Locate the cell with the specified text and output its [x, y] center coordinate. 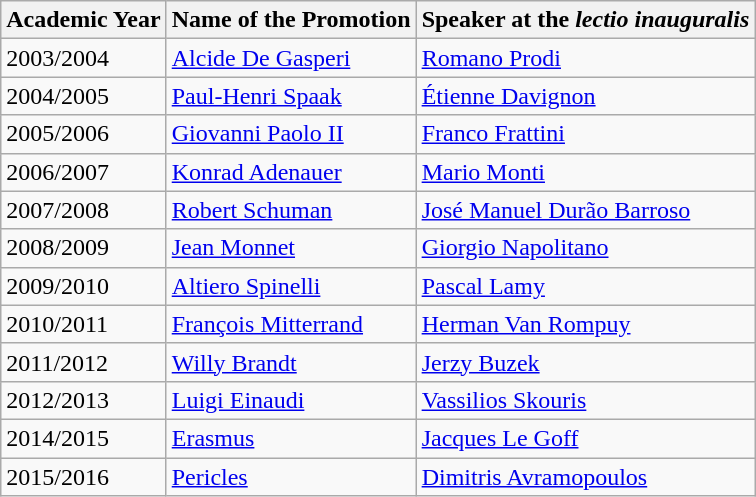
Dimitris Avramopoulos [586, 477]
Étienne Davignon [586, 96]
Jerzy Buzek [586, 362]
Konrad Adenauer [291, 172]
Luigi Einaudi [291, 400]
2014/2015 [84, 438]
Robert Schuman [291, 210]
2003/2004 [84, 58]
Alcide De Gasperi [291, 58]
Academic Year [84, 20]
Jacques Le Goff [586, 438]
2015/2016 [84, 477]
2007/2008 [84, 210]
Giorgio Napolitano [586, 248]
Altiero Spinelli [291, 286]
Vassilios Skouris [586, 400]
2011/2012 [84, 362]
Pascal Lamy [586, 286]
Giovanni Paolo II [291, 134]
2010/2011 [84, 324]
Paul-Henri Spaak [291, 96]
Franco Frattini [586, 134]
2012/2013 [84, 400]
Herman Van Rompuy [586, 324]
2006/2007 [84, 172]
Erasmus [291, 438]
Speaker at the lectio inauguralis [586, 20]
2008/2009 [84, 248]
Mario Monti [586, 172]
Jean Monnet [291, 248]
François Mitterrand [291, 324]
José Manuel Durão Barroso [586, 210]
Name of the Promotion [291, 20]
Pericles [291, 477]
2004/2005 [84, 96]
2009/2010 [84, 286]
Willy Brandt [291, 362]
2005/2006 [84, 134]
Romano Prodi [586, 58]
